Detect which cell encompasses the target text, then output its [x, y] center coordinate. 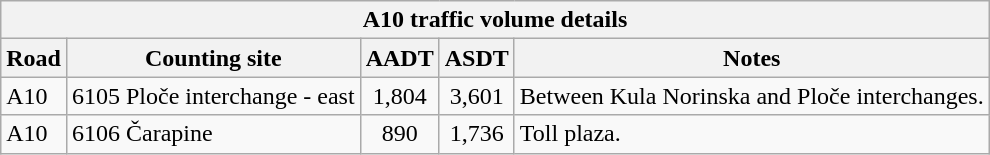
Toll plaza. [752, 134]
Counting site [213, 58]
3,601 [476, 96]
Road [34, 58]
Between Kula Norinska and Ploče interchanges. [752, 96]
1,736 [476, 134]
6105 Ploče interchange - east [213, 96]
1,804 [400, 96]
AADT [400, 58]
6106 Čarapine [213, 134]
A10 traffic volume details [495, 20]
Notes [752, 58]
890 [400, 134]
ASDT [476, 58]
